From the cell containing the given text, extract its center point as (X, Y) coordinate. 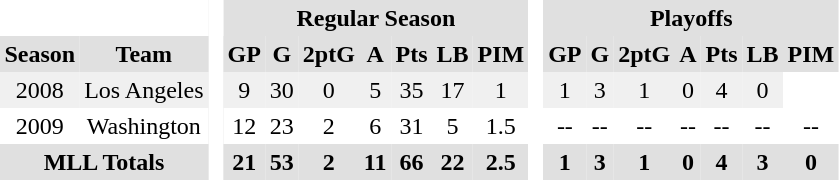
9 (244, 90)
1.5 (501, 126)
2009 (40, 126)
MLL Totals (104, 162)
Washington (144, 126)
Playoffs (692, 18)
21 (244, 162)
Team (144, 54)
12 (244, 126)
53 (282, 162)
23 (282, 126)
Los Angeles (144, 90)
11 (375, 162)
66 (412, 162)
22 (452, 162)
31 (412, 126)
17 (452, 90)
2008 (40, 90)
Season (40, 54)
35 (412, 90)
30 (282, 90)
6 (375, 126)
2.5 (501, 162)
Regular Season (376, 18)
